Capture the cell that displays the provided text and extract its [x, y] central coordinate. 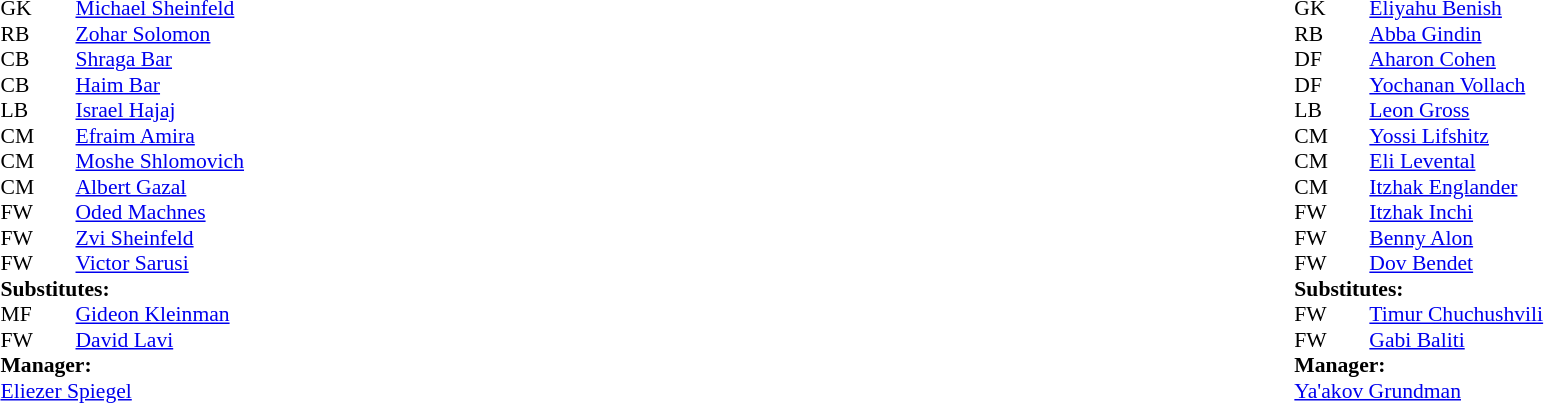
Zvi Sheinfeld [160, 238]
Oded Machnes [160, 213]
Haim Bar [160, 85]
Eli Levental [1456, 161]
Gabi Baliti [1456, 340]
Yochanan Vollach [1456, 85]
Leon Gross [1456, 111]
Aharon Cohen [1456, 59]
MF [19, 315]
Itzhak Inchi [1456, 213]
Israel Hajaj [160, 111]
Albert Gazal [160, 187]
David Lavi [160, 340]
Timur Chuchushvili [1456, 315]
Victor Sarusi [160, 263]
Moshe Shlomovich [160, 161]
Itzhak Englander [1456, 187]
Shraga Bar [160, 59]
Benny Alon [1456, 238]
Efraim Amira [160, 136]
Yossi Lifshitz [1456, 136]
Zohar Solomon [160, 34]
Gideon Kleinman [160, 315]
Dov Bendet [1456, 263]
Abba Gindin [1456, 34]
